Identify which cell holds the provided text, then report its [X, Y] central coordinate. 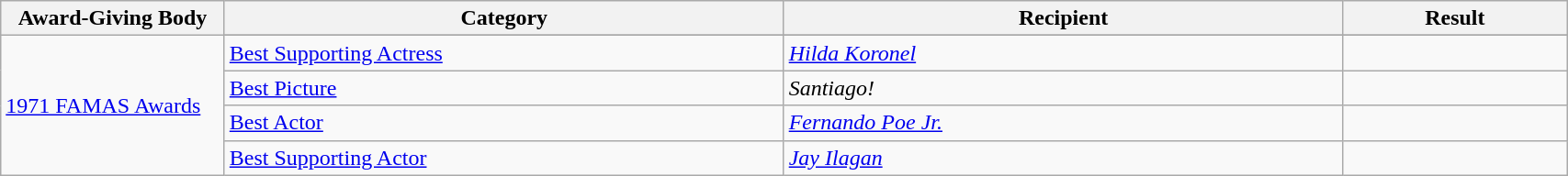
Hilda Koronel [1064, 53]
Jay Ilagan [1064, 158]
1971 FAMAS Awards [113, 105]
Santiago! [1064, 88]
Category [503, 18]
Award-Giving Body [113, 18]
Best Picture [503, 88]
Recipient [1064, 18]
Best Supporting Actress [503, 53]
Best Supporting Actor [503, 158]
Fernando Poe Jr. [1064, 123]
Best Actor [503, 123]
Result [1455, 18]
